Locate the cell with the specified text and output its (x, y) center coordinate. 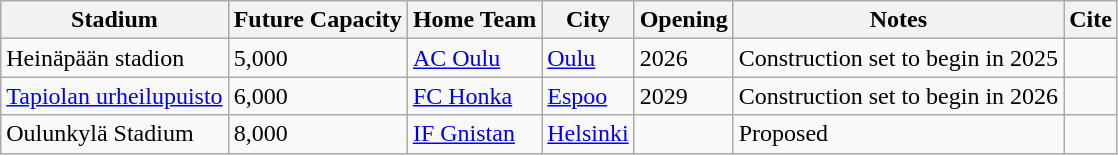
City (588, 20)
2026 (684, 58)
Oulunkylä Stadium (114, 134)
Proposed (898, 134)
Helsinki (588, 134)
Tapiolan urheilupuisto (114, 96)
Heinäpään stadion (114, 58)
Stadium (114, 20)
Construction set to begin in 2025 (898, 58)
Notes (898, 20)
Opening (684, 20)
5,000 (318, 58)
6,000 (318, 96)
AC Oulu (474, 58)
Future Capacity (318, 20)
8,000 (318, 134)
Cite (1091, 20)
IF Gnistan (474, 134)
Home Team (474, 20)
2029 (684, 96)
FC Honka (474, 96)
Construction set to begin in 2026 (898, 96)
Oulu (588, 58)
Espoo (588, 96)
